Pinpoint the cell where the given text exists, returning its [x, y] midpoint coordinate. 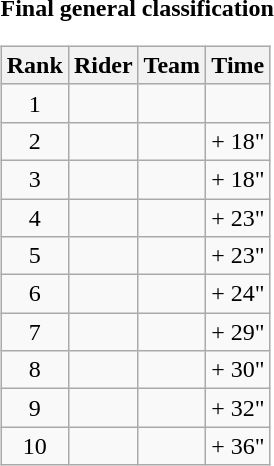
6 [34, 294]
+ 30" [238, 370]
7 [34, 332]
5 [34, 256]
+ 24" [238, 294]
3 [34, 179]
+ 36" [238, 446]
2 [34, 141]
10 [34, 446]
9 [34, 408]
8 [34, 370]
Time [238, 65]
+ 29" [238, 332]
Team [172, 65]
Rank [34, 65]
Rider [103, 65]
1 [34, 103]
+ 32" [238, 408]
4 [34, 217]
